Detect which cell encompasses the target text, then output its [X, Y] center coordinate. 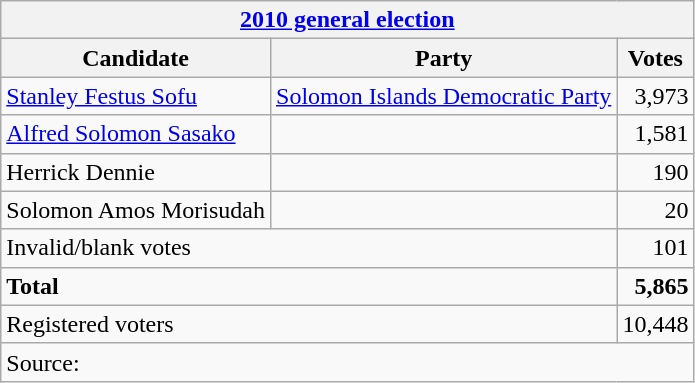
Solomon Amos Morisudah [136, 210]
2010 general election [348, 20]
Source: [348, 362]
Alfred Solomon Sasako [136, 134]
101 [656, 248]
Invalid/blank votes [309, 248]
Candidate [136, 58]
Registered voters [309, 324]
1,581 [656, 134]
10,448 [656, 324]
Party [444, 58]
Total [309, 286]
3,973 [656, 96]
Votes [656, 58]
5,865 [656, 286]
Solomon Islands Democratic Party [444, 96]
Herrick Dennie [136, 172]
Stanley Festus Sofu [136, 96]
190 [656, 172]
20 [656, 210]
